Search for the cell housing the specified text and yield its [x, y] center coordinate. 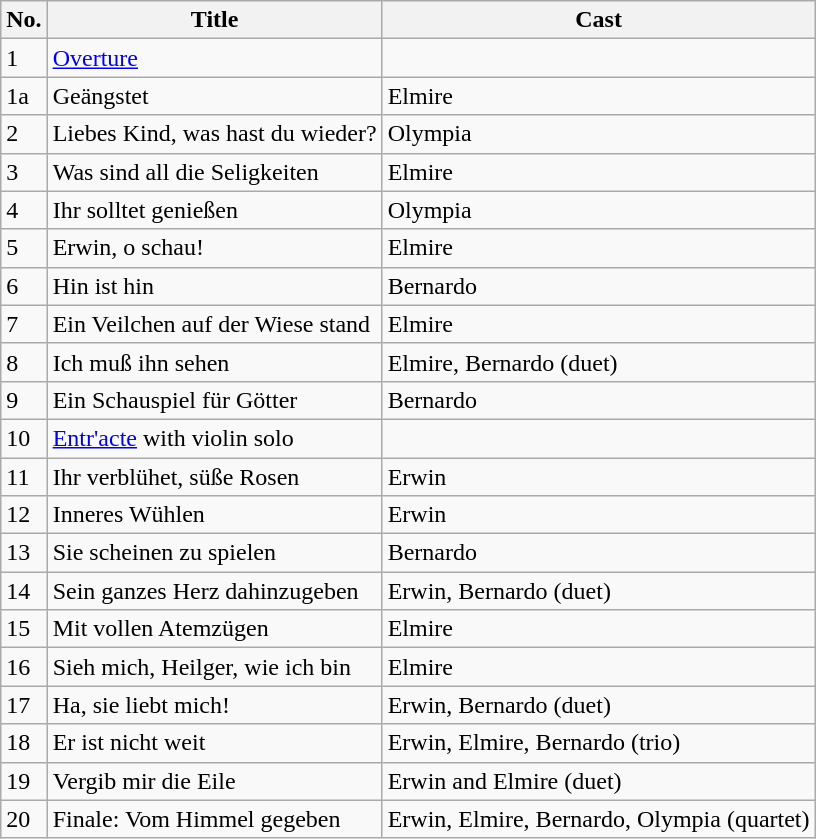
16 [24, 667]
Erwin, o schau! [214, 248]
4 [24, 210]
19 [24, 781]
Mit vollen Atemzügen [214, 629]
Hin ist hin [214, 286]
10 [24, 438]
Was sind all die Seligkeiten [214, 172]
Ein Veilchen auf der Wiese stand [214, 324]
Geängstet [214, 96]
Erwin, Elmire, Bernardo (trio) [598, 743]
Cast [598, 20]
Ha, sie liebt mich! [214, 705]
2 [24, 134]
Ein Schauspiel für Götter [214, 400]
Title [214, 20]
Ihr solltet genießen [214, 210]
1a [24, 96]
Erwin and Elmire (duet) [598, 781]
20 [24, 819]
17 [24, 705]
Sieh mich, Heilger, wie ich bin [214, 667]
18 [24, 743]
Elmire, Bernardo (duet) [598, 362]
Entr'acte with violin solo [214, 438]
12 [24, 515]
13 [24, 553]
8 [24, 362]
6 [24, 286]
Overture [214, 58]
9 [24, 400]
No. [24, 20]
5 [24, 248]
Erwin, Elmire, Bernardo, Olympia (quartet) [598, 819]
1 [24, 58]
Er ist nicht weit [214, 743]
15 [24, 629]
Finale: Vom Himmel gegeben [214, 819]
7 [24, 324]
Sie scheinen zu spielen [214, 553]
Ich muß ihn sehen [214, 362]
14 [24, 591]
Sein ganzes Herz dahinzugeben [214, 591]
Vergib mir die Eile [214, 781]
11 [24, 477]
Ihr verblühet, süße Rosen [214, 477]
Inneres Wühlen [214, 515]
Liebes Kind, was hast du wieder? [214, 134]
3 [24, 172]
